Pinpoint the cell where the given text exists, returning its (X, Y) midpoint coordinate. 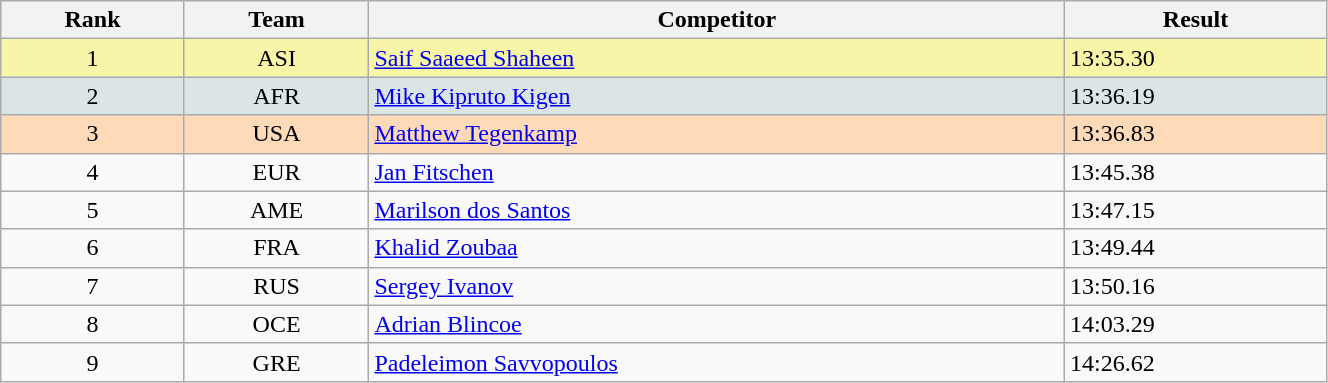
14:26.62 (1196, 362)
Marilson dos Santos (717, 210)
14:03.29 (1196, 324)
Adrian Blincoe (717, 324)
Result (1196, 20)
6 (92, 248)
13:50.16 (1196, 286)
5 (92, 210)
13:47.15 (1196, 210)
Competitor (717, 20)
Matthew Tegenkamp (717, 134)
9 (92, 362)
GRE (276, 362)
Rank (92, 20)
13:49.44 (1196, 248)
AFR (276, 96)
Saif Saaeed Shaheen (717, 58)
RUS (276, 286)
Padeleimon Savvopoulos (717, 362)
ASI (276, 58)
Team (276, 20)
4 (92, 172)
Khalid Zoubaa (717, 248)
13:35.30 (1196, 58)
Mike Kipruto Kigen (717, 96)
Sergey Ivanov (717, 286)
1 (92, 58)
13:36.19 (1196, 96)
13:36.83 (1196, 134)
FRA (276, 248)
7 (92, 286)
3 (92, 134)
AME (276, 210)
Jan Fitschen (717, 172)
13:45.38 (1196, 172)
EUR (276, 172)
USA (276, 134)
OCE (276, 324)
2 (92, 96)
8 (92, 324)
